Scan for the cell matching the given text and deliver its (X, Y) coordinate at center. 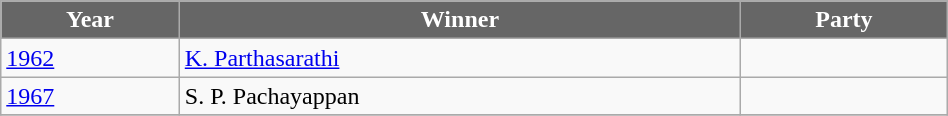
1967 (90, 96)
K. Parthasarathi (460, 58)
Winner (460, 20)
S. P. Pachayappan (460, 96)
Party (844, 20)
1962 (90, 58)
Year (90, 20)
